Capture the cell that displays the provided text and extract its [x, y] central coordinate. 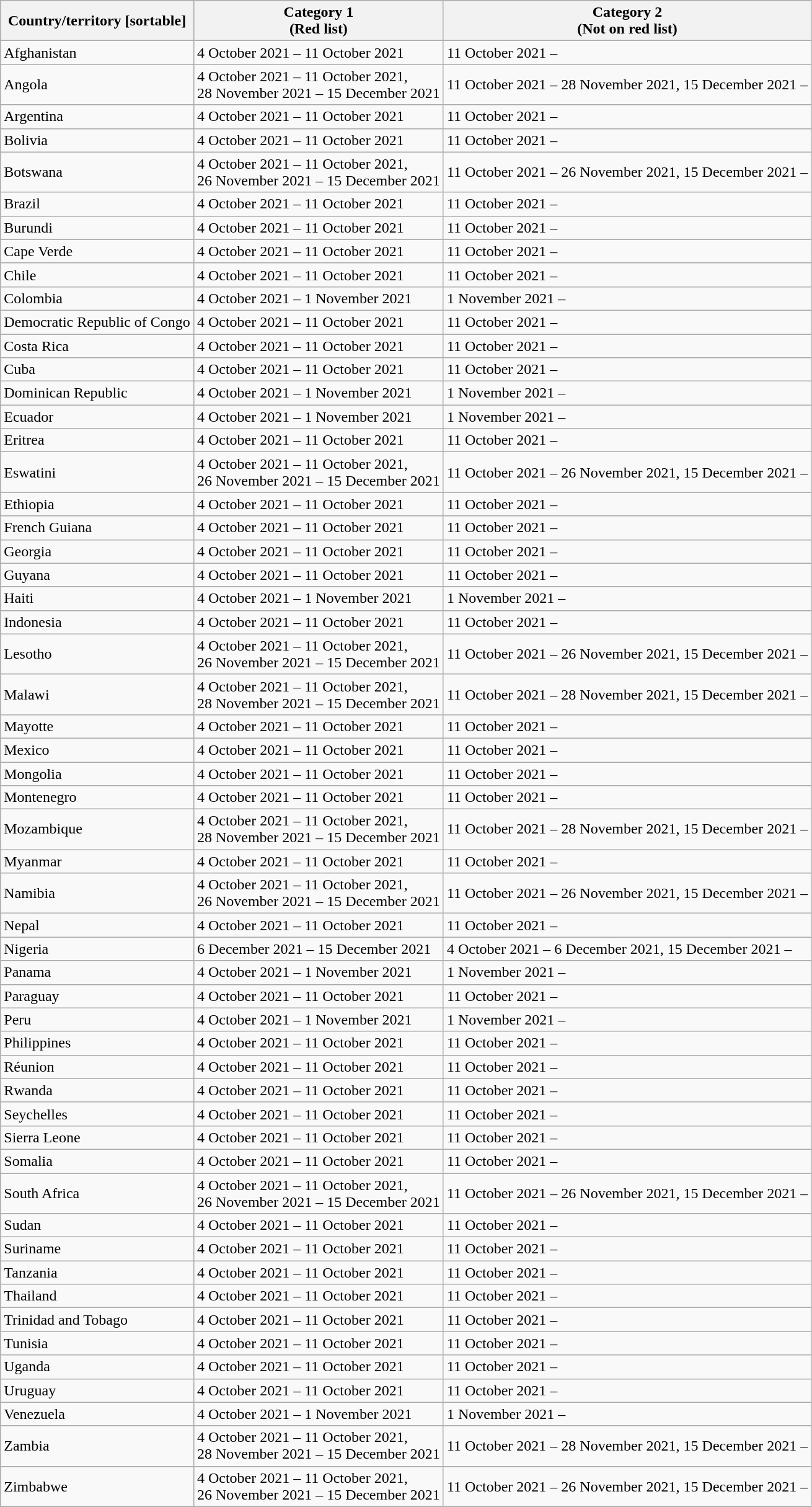
Burundi [97, 228]
Costa Rica [97, 345]
Thailand [97, 1296]
Democratic Republic of Congo [97, 322]
Tunisia [97, 1343]
Venezuela [97, 1414]
Dominican Republic [97, 393]
Somalia [97, 1161]
4 October 2021 – 6 December 2021, 15 December 2021 – [627, 949]
Tanzania [97, 1273]
Mozambique [97, 830]
Suriname [97, 1249]
Panama [97, 972]
Philippines [97, 1043]
Brazil [97, 204]
Indonesia [97, 622]
Peru [97, 1020]
Afghanistan [97, 53]
Zimbabwe [97, 1486]
Rwanda [97, 1090]
Botswana [97, 172]
Cape Verde [97, 251]
Argentina [97, 117]
Cuba [97, 370]
Montenegro [97, 798]
6 December 2021 – 15 December 2021 [319, 949]
Eritrea [97, 440]
Category 1(Red list) [319, 21]
Lesotho [97, 654]
Country/territory [sortable] [97, 21]
Colombia [97, 298]
South Africa [97, 1193]
Nigeria [97, 949]
Mexico [97, 750]
Uruguay [97, 1390]
Réunion [97, 1067]
Nepal [97, 925]
Ethiopia [97, 504]
Eswatini [97, 473]
Ecuador [97, 417]
Angola [97, 84]
Zambia [97, 1446]
Myanmar [97, 861]
Namibia [97, 893]
French Guiana [97, 528]
Seychelles [97, 1114]
Guyana [97, 575]
Malawi [97, 695]
Haiti [97, 598]
Uganda [97, 1367]
Mayotte [97, 726]
Bolivia [97, 140]
Sierra Leone [97, 1137]
Chile [97, 275]
Trinidad and Tobago [97, 1320]
Paraguay [97, 996]
Sudan [97, 1225]
Mongolia [97, 773]
Georgia [97, 551]
Category 2(Not on red list) [627, 21]
